Return the (X, Y) coordinate for the center point of the cell that contains the specified text.  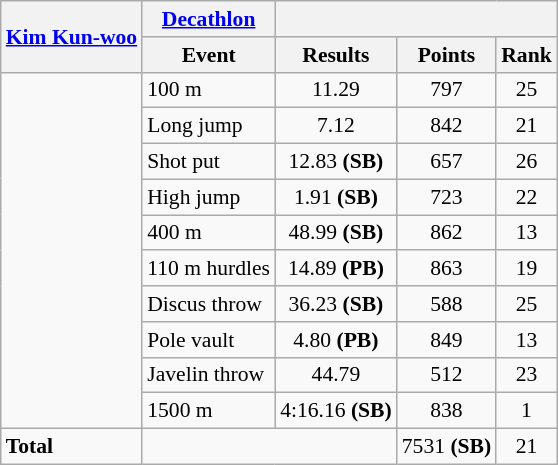
4.80 (PB) (336, 340)
797 (446, 90)
4:16.16 (SB) (336, 411)
Points (446, 55)
512 (446, 375)
14.89 (PB) (336, 269)
7.12 (336, 126)
588 (446, 304)
48.99 (SB) (336, 233)
7531 (SB) (446, 447)
23 (526, 375)
723 (446, 197)
Discus throw (208, 304)
High jump (208, 197)
1500 m (208, 411)
11.29 (336, 90)
Shot put (208, 162)
863 (446, 269)
Kim Kun-woo (72, 36)
12.83 (SB) (336, 162)
100 m (208, 90)
838 (446, 411)
44.79 (336, 375)
842 (446, 126)
400 m (208, 233)
1 (526, 411)
26 (526, 162)
Event (208, 55)
Total (72, 447)
862 (446, 233)
Long jump (208, 126)
19 (526, 269)
22 (526, 197)
Decathlon (208, 19)
Results (336, 55)
Pole vault (208, 340)
110 m hurdles (208, 269)
1.91 (SB) (336, 197)
657 (446, 162)
Javelin throw (208, 375)
Rank (526, 55)
849 (446, 340)
36.23 (SB) (336, 304)
